Scan for the cell matching the given text and deliver its (x, y) coordinate at center. 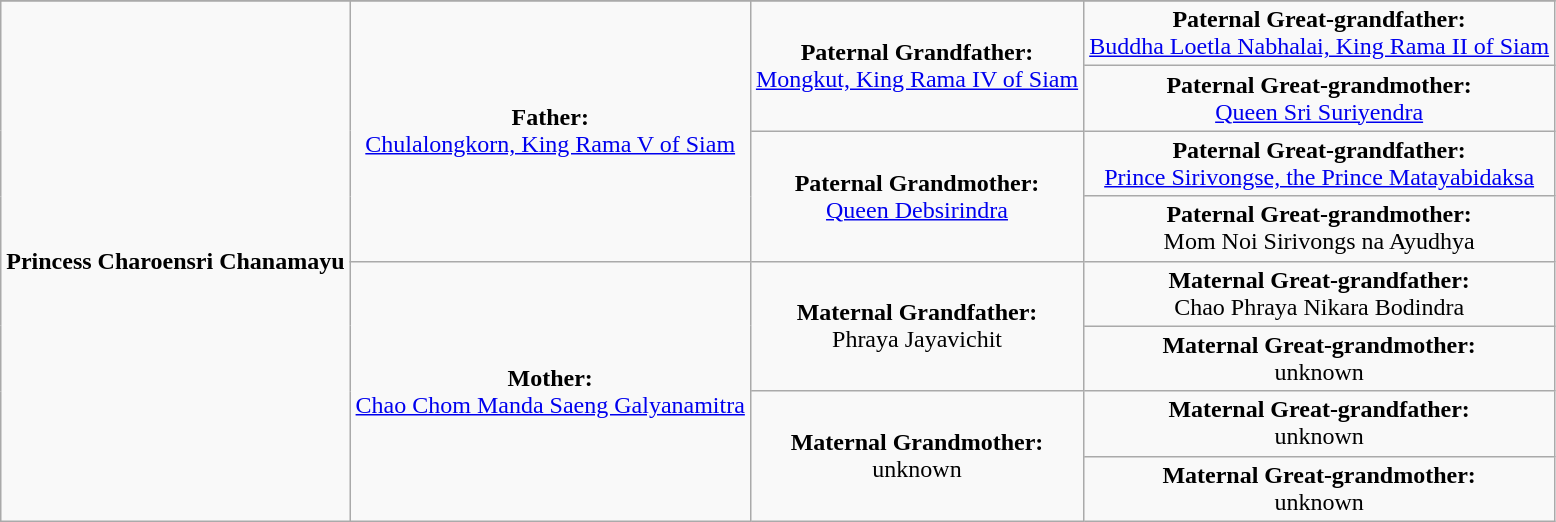
Paternal Grandmother:Queen Debsirindra (916, 196)
Paternal Great-grandmother:Queen Sri Suriyendra (1320, 98)
Paternal Great-grandfather:Prince Sirivongse, the Prince Matayabidaksa (1320, 164)
Maternal Grandmother:unknown (916, 456)
Princess Charoensri Chanamayu (176, 261)
Maternal Great-grandfather:Chao Phraya Nikara Bodindra (1320, 294)
Maternal Great-grandfather:unknown (1320, 424)
Paternal Grandfather:Mongkut, King Rama IV of Siam (916, 66)
Father:Chulalongkorn, King Rama V of Siam (550, 131)
Maternal Grandfather:Phraya Jayavichit (916, 326)
Paternal Great-grandmother:Mom Noi Sirivongs na Ayudhya (1320, 228)
Mother:Chao Chom Manda Saeng Galyanamitra (550, 391)
Paternal Great-grandfather:Buddha Loetla Nabhalai, King Rama II of Siam (1320, 34)
